Output the [x, y] coordinate of the center of the cell containing the given text.  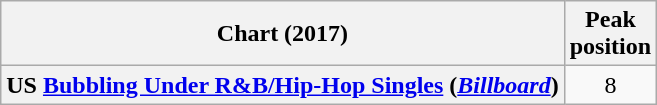
Chart (2017) [282, 34]
8 [610, 85]
Peakposition [610, 34]
US Bubbling Under R&B/Hip-Hop Singles (Billboard) [282, 85]
